From the cell containing the given text, extract its center point as (X, Y) coordinate. 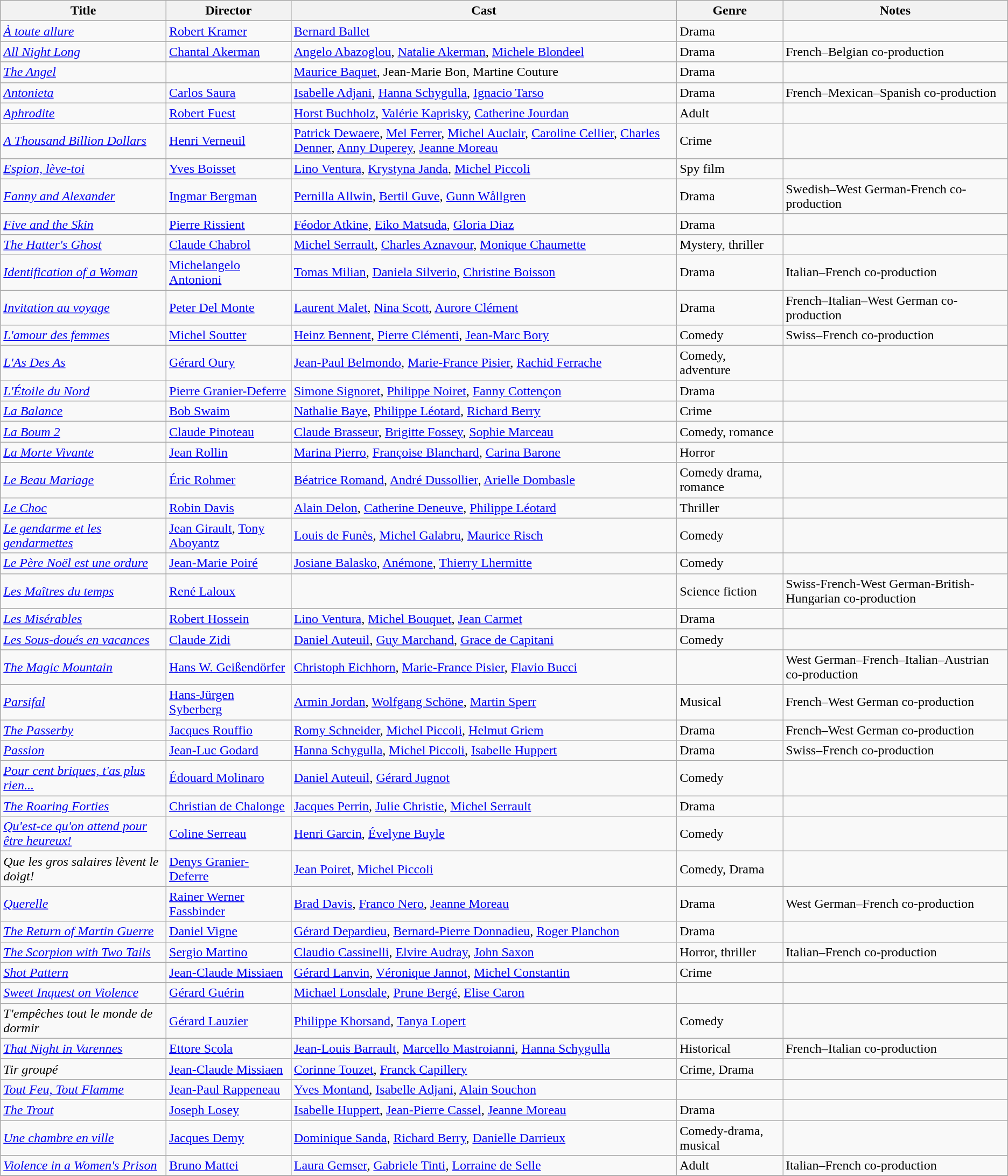
Michel Serrault, Charles Aznavour, Monique Chaumette (484, 244)
Jean-Paul Rappeneau (229, 1089)
Thriller (730, 508)
Sergio Martino (229, 952)
Bernard Ballet (484, 31)
Swedish–West German-French co-production (895, 196)
Pierre Rissient (229, 224)
Hanna Schygulla, Michel Piccoli, Isabelle Huppert (484, 751)
Aphrodite (83, 113)
The Roaring Forties (83, 806)
Hans W. Geißendörfer (229, 667)
Gérard Lauzier (229, 1021)
Pernilla Allwin, Bertil Guve, Gunn Wållgren (484, 196)
Antonieta (83, 93)
Chantal Akerman (229, 52)
Science fiction (730, 591)
Mystery, thriller (730, 244)
Querelle (83, 904)
Tir groupé (83, 1069)
Claude Pinoteau (229, 432)
All Night Long (83, 52)
Violence in a Women's Prison (83, 1166)
Jean Poiret, Michel Piccoli (484, 869)
La Boum 2 (83, 432)
French–Italian–West German co-production (895, 307)
West German–French–Italian–Austrian co-production (895, 667)
Hans-Jürgen Syberberg (229, 702)
Notes (895, 11)
Jean-Luc Godard (229, 751)
French–Italian co-production (895, 1048)
Gérard Depardieu, Bernard-Pierre Donnadieu, Roger Planchon (484, 932)
Cast (484, 11)
L'amour des femmes (83, 335)
Bob Swaim (229, 411)
Yves Montand, Isabelle Adjani, Alain Souchon (484, 1089)
Yves Boisset (229, 169)
Alain Delon, Catherine Deneuve, Philippe Léotard (484, 508)
Lino Ventura, Krystyna Janda, Michel Piccoli (484, 169)
Le Choc (83, 508)
Philippe Khorsand, Tanya Lopert (484, 1021)
Jean Rollin (229, 452)
Jacques Demy (229, 1137)
Jean-Louis Barrault, Marcello Mastroianni, Hanna Schygulla (484, 1048)
Claudio Cassinelli, Elvire Audray, John Saxon (484, 952)
Comedy, adventure (730, 363)
Historical (730, 1048)
Horror (730, 452)
Claude Zidi (229, 639)
Henri Garcin, Évelyne Buyle (484, 834)
Édouard Molinaro (229, 779)
Horst Buchholz, Valérie Kaprisky, Catherine Jourdan (484, 113)
Gérard Oury (229, 363)
Denys Granier-Deferre (229, 869)
Féodor Atkine, Eiko Matsuda, Gloria Diaz (484, 224)
Pour cent briques, t'as plus rien... (83, 779)
Michelangelo Antonioni (229, 272)
Genre (730, 11)
Angelo Abazoglou, Natalie Akerman, Michele Blondeel (484, 52)
Laurent Malet, Nina Scott, Aurore Clément (484, 307)
Jean-Marie Poiré (229, 563)
Comedy, romance (730, 432)
Bruno Mattei (229, 1166)
À toute allure (83, 31)
Ettore Scola (229, 1048)
Jacques Perrin, Julie Christie, Michel Serrault (484, 806)
Marina Pierro, Françoise Blanchard, Carina Barone (484, 452)
Le Beau Mariage (83, 480)
Les Misérables (83, 619)
Tomas Milian, Daniela Silverio, Christine Boisson (484, 272)
René Laloux (229, 591)
The Magic Mountain (83, 667)
Isabelle Huppert, Jean-Pierre Cassel, Jeanne Moreau (484, 1110)
The Trout (83, 1110)
Le gendarme et les gendarmettes (83, 535)
Heinz Bennent, Pierre Clémenti, Jean-Marc Bory (484, 335)
Josiane Balasko, Anémone, Thierry Lhermitte (484, 563)
Peter Del Monte (229, 307)
Coline Serreau (229, 834)
T'empêches tout le monde de dormir (83, 1021)
Patrick Dewaere, Mel Ferrer, Michel Auclair, Caroline Cellier, Charles Denner, Anny Duperey, Jeanne Moreau (484, 141)
L'Étoile du Nord (83, 391)
L'As Des As (83, 363)
Shot Pattern (83, 972)
Lino Ventura, Michel Bouquet, Jean Carmet (484, 619)
Musical (730, 702)
Les Maîtres du temps (83, 591)
Dominique Sanda, Richard Berry, Danielle Darrieux (484, 1137)
The Return of Martin Guerre (83, 932)
Spy film (730, 169)
Les Sous-doués en vacances (83, 639)
West German–French co-production (895, 904)
The Scorpion with Two Tails (83, 952)
Passion (83, 751)
Comedy, Drama (730, 869)
Robin Davis (229, 508)
Invitation au voyage (83, 307)
Laura Gemser, Gabriele Tinti, Lorraine de Selle (484, 1166)
Espion, lève-toi (83, 169)
The Angel (83, 72)
Comedy-drama, musical (730, 1137)
Claude Brasseur, Brigitte Fossey, Sophie Marceau (484, 432)
Title (83, 11)
Swiss-French-West German-British-Hungarian co-production (895, 591)
Brad Davis, Franco Nero, Jeanne Moreau (484, 904)
Henri Verneuil (229, 141)
Five and the Skin (83, 224)
Robert Hossein (229, 619)
Christian de Chalonge (229, 806)
Director (229, 11)
Daniel Vigne (229, 932)
Michel Soutter (229, 335)
Jean-Paul Belmondo, Marie-France Pisier, Rachid Ferrache (484, 363)
Fanny and Alexander (83, 196)
Joseph Losey (229, 1110)
A Thousand Billion Dollars (83, 141)
French–Mexican–Spanish co-production (895, 93)
Corinne Touzet, Franck Capillery (484, 1069)
Romy Schneider, Michel Piccoli, Helmut Griem (484, 730)
Crime, Drama (730, 1069)
Horror, thriller (730, 952)
Michael Lonsdale, Prune Bergé, Elise Caron (484, 993)
Tout Feu, Tout Flamme (83, 1089)
Sweet Inquest on Violence (83, 993)
Le Père Noël est une ordure (83, 563)
Parsifal (83, 702)
Nathalie Baye, Philippe Léotard, Richard Berry (484, 411)
The Hatter's Ghost (83, 244)
Que les gros salaires lèvent le doigt! (83, 869)
Christoph Eichhorn, Marie-France Pisier, Flavio Bucci (484, 667)
Maurice Baquet, Jean-Marie Bon, Martine Couture (484, 72)
That Night in Varennes (83, 1048)
Carlos Saura (229, 93)
Béatrice Romand, André Dussollier, Arielle Dombasle (484, 480)
Pierre Granier-Deferre (229, 391)
La Balance (83, 411)
Ingmar Bergman (229, 196)
Rainer Werner Fassbinder (229, 904)
Louis de Funès, Michel Galabru, Maurice Risch (484, 535)
The Passerby (83, 730)
Identification of a Woman (83, 272)
Comedy drama, romance (730, 480)
La Morte Vivante (83, 452)
Éric Rohmer (229, 480)
Daniel Auteuil, Guy Marchand, Grace de Capitani (484, 639)
Jean Girault, Tony Aboyantz (229, 535)
Armin Jordan, Wolfgang Schöne, Martin Sperr (484, 702)
French–Belgian co-production (895, 52)
Robert Kramer (229, 31)
Gérard Guérin (229, 993)
Isabelle Adjani, Hanna Schygulla, Ignacio Tarso (484, 93)
Claude Chabrol (229, 244)
Qu'est-ce qu'on attend pour être heureux! (83, 834)
Gérard Lanvin, Véronique Jannot, Michel Constantin (484, 972)
Robert Fuest (229, 113)
Une chambre en ville (83, 1137)
Jacques Rouffio (229, 730)
Simone Signoret, Philippe Noiret, Fanny Cottençon (484, 391)
Daniel Auteuil, Gérard Jugnot (484, 779)
